Find where the given text appears and provide that cell's center as [X, Y] coordinate. 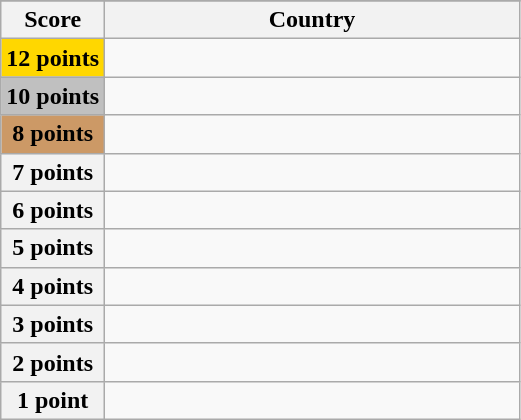
10 points [53, 96]
2 points [53, 362]
5 points [53, 248]
8 points [53, 134]
1 point [53, 400]
6 points [53, 210]
Score [53, 20]
Country [312, 20]
3 points [53, 324]
12 points [53, 58]
7 points [53, 172]
4 points [53, 286]
